Scan for the cell matching the given text and deliver its (x, y) coordinate at center. 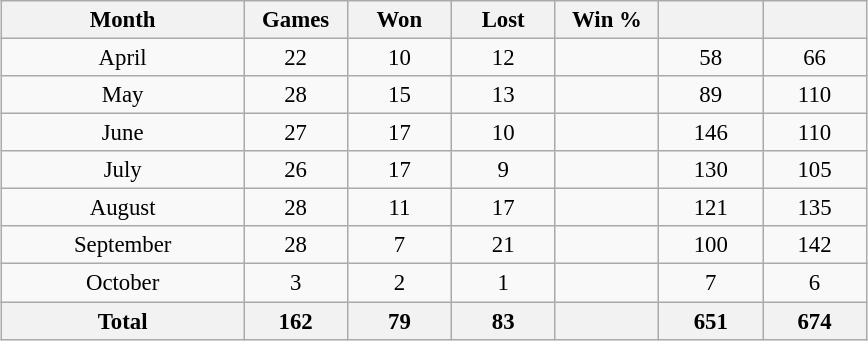
66 (815, 57)
Total (123, 321)
Games (296, 20)
674 (815, 321)
May (123, 95)
October (123, 283)
22 (296, 57)
15 (399, 95)
Won (399, 20)
146 (711, 133)
21 (503, 245)
105 (815, 170)
13 (503, 95)
26 (296, 170)
135 (815, 208)
89 (711, 95)
142 (815, 245)
6 (815, 283)
27 (296, 133)
Month (123, 20)
August (123, 208)
121 (711, 208)
September (123, 245)
1 (503, 283)
April (123, 57)
June (123, 133)
79 (399, 321)
July (123, 170)
12 (503, 57)
58 (711, 57)
83 (503, 321)
162 (296, 321)
2 (399, 283)
130 (711, 170)
11 (399, 208)
651 (711, 321)
9 (503, 170)
3 (296, 283)
Lost (503, 20)
100 (711, 245)
Win % (607, 20)
